For the text-containing cell, return its midpoint in [x, y] coordinate format. 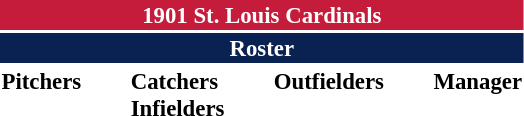
Roster [262, 48]
1901 St. Louis Cardinals [262, 15]
